For the text-containing cell, return its midpoint in [X, Y] coordinate format. 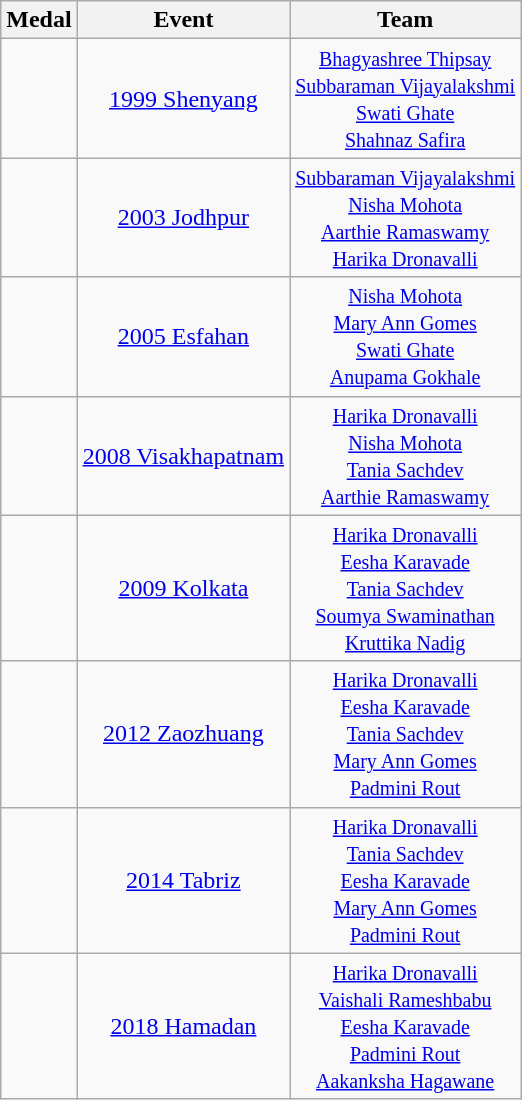
2003 Jodhpur [183, 218]
2008 Visakhapatnam [183, 456]
Event [183, 20]
Bhagyashree ThipsaySubbaraman VijayalakshmiSwati GhateShahnaz Safira [406, 98]
Medal [39, 20]
2009 Kolkata [183, 588]
2018 Hamadan [183, 1026]
Nisha MohotaMary Ann GomesSwati GhateAnupama Gokhale [406, 336]
Harika DronavalliNisha MohotaTania SachdevAarthie Ramaswamy [406, 456]
2005 Esfahan [183, 336]
Harika DronavalliVaishali RameshbabuEesha KaravadePadmini RoutAakanksha Hagawane [406, 1026]
1999 Shenyang [183, 98]
2014 Tabriz [183, 880]
Team [406, 20]
Harika DronavalliEesha KaravadeTania SachdevMary Ann GomesPadmini Rout [406, 734]
Harika DronavalliEesha KaravadeTania SachdevSoumya SwaminathanKruttika Nadig [406, 588]
Harika DronavalliTania SachdevEesha KaravadeMary Ann GomesPadmini Rout [406, 880]
Subbaraman VijayalakshmiNisha MohotaAarthie RamaswamyHarika Dronavalli [406, 218]
2012 Zaozhuang [183, 734]
